Scan for the cell matching the given text and deliver its (x, y) coordinate at center. 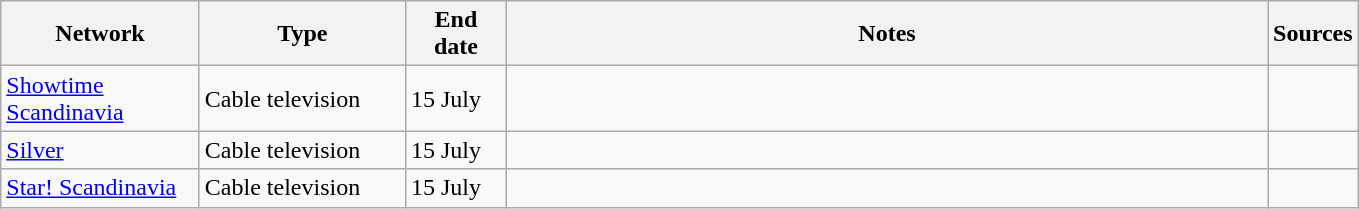
Network (100, 34)
End date (456, 34)
Notes (886, 34)
Silver (100, 150)
Showtime Scandinavia (100, 98)
Type (302, 34)
Star! Scandinavia (100, 188)
Sources (1314, 34)
